Scan for the cell matching the given text and deliver its (x, y) coordinate at center. 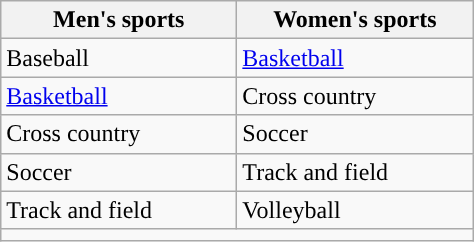
Men's sports (119, 20)
Volleyball (355, 210)
Baseball (119, 58)
Women's sports (355, 20)
